Search for the cell housing the specified text and yield its (X, Y) center coordinate. 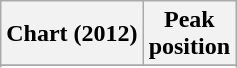
Peakposition (189, 34)
Chart (2012) (72, 34)
